Extract the (x, y) coordinate from the center of the cell holding the provided text.  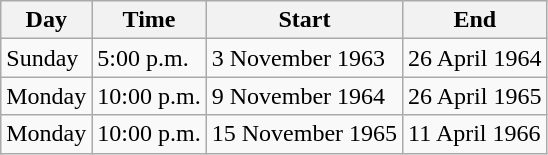
Day (46, 20)
26 April 1964 (475, 58)
End (475, 20)
15 November 1965 (304, 134)
Sunday (46, 58)
Time (149, 20)
Start (304, 20)
9 November 1964 (304, 96)
11 April 1966 (475, 134)
3 November 1963 (304, 58)
26 April 1965 (475, 96)
5:00 p.m. (149, 58)
